Output the (x, y) coordinate of the center of the cell containing the given text.  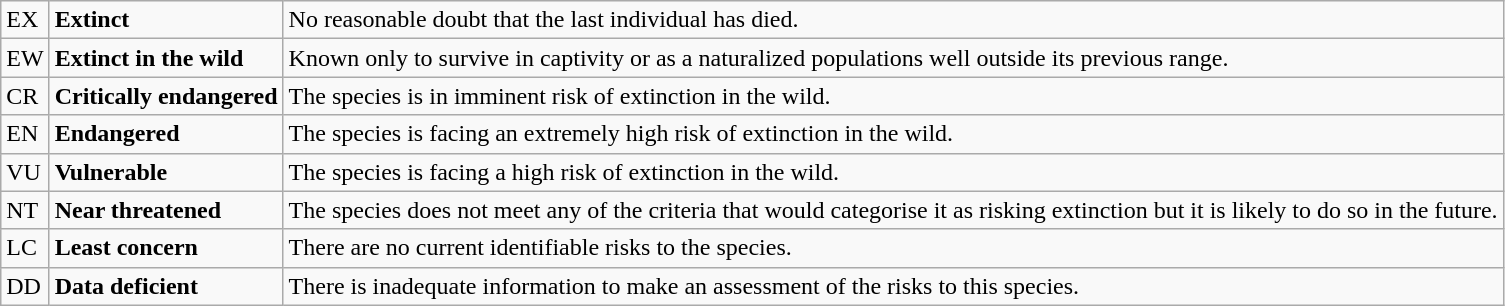
There are no current identifiable risks to the species. (893, 248)
Near threatened (166, 210)
VU (25, 172)
The species is in imminent risk of extinction in the wild. (893, 96)
EX (25, 20)
EN (25, 134)
LC (25, 248)
NT (25, 210)
Vulnerable (166, 172)
EW (25, 58)
No reasonable doubt that the last individual has died. (893, 20)
Known only to survive in captivity or as a naturalized populations well outside its previous range. (893, 58)
Endangered (166, 134)
Critically endangered (166, 96)
The species is facing an extremely high risk of extinction in the wild. (893, 134)
The species does not meet any of the criteria that would categorise it as risking extinction but it is likely to do so in the future. (893, 210)
The species is facing a high risk of extinction in the wild. (893, 172)
DD (25, 286)
CR (25, 96)
Least concern (166, 248)
There is inadequate information to make an assessment of the risks to this species. (893, 286)
Extinct (166, 20)
Data deficient (166, 286)
Extinct in the wild (166, 58)
